Detect which cell encompasses the target text, then output its (x, y) center coordinate. 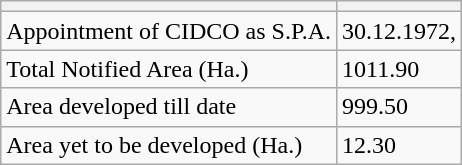
Appointment of CIDCO as S.P.A. (169, 31)
999.50 (398, 107)
Area yet to be developed (Ha.) (169, 145)
Total Notified Area (Ha.) (169, 69)
30.12.1972, (398, 31)
12.30 (398, 145)
1011.90 (398, 69)
Area developed till date (169, 107)
